Return the (X, Y) coordinate for the center point of the cell that contains the specified text.  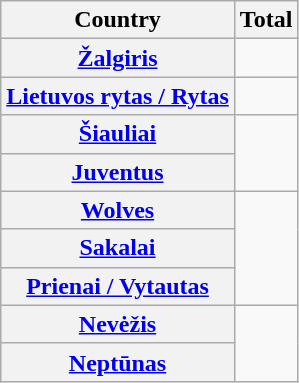
Juventus (118, 172)
Lietuvos rytas / Rytas (118, 96)
Sakalai (118, 248)
Prienai / Vytautas (118, 286)
Total (266, 20)
Nevėžis (118, 324)
Žalgiris (118, 58)
Country (118, 20)
Šiauliai (118, 134)
Wolves (118, 210)
Neptūnas (118, 362)
